Provide the (X, Y) coordinate of the cell's center where the given text is located.  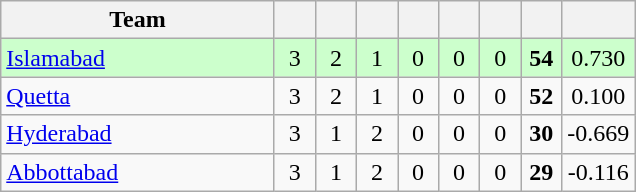
-0.669 (598, 134)
Quetta (138, 96)
Abbottabad (138, 172)
0.100 (598, 96)
Hyderabad (138, 134)
54 (542, 58)
Team (138, 20)
-0.116 (598, 172)
0.730 (598, 58)
30 (542, 134)
Islamabad (138, 58)
29 (542, 172)
52 (542, 96)
